Detect which cell encompasses the target text, then output its (X, Y) center coordinate. 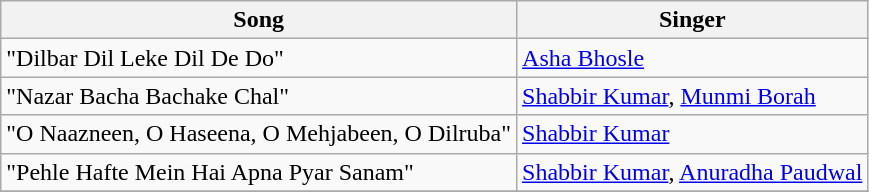
Asha Bhosle (692, 58)
"O Naazneen, O Haseena, O Mehjabeen, O Dilruba" (259, 134)
Song (259, 20)
"Pehle Hafte Mein Hai Apna Pyar Sanam" (259, 172)
"Nazar Bacha Bachake Chal" (259, 96)
Shabbir Kumar (692, 134)
Shabbir Kumar, Munmi Borah (692, 96)
"Dilbar Dil Leke Dil De Do" (259, 58)
Shabbir Kumar, Anuradha Paudwal (692, 172)
Singer (692, 20)
